Pinpoint the cell where the given text exists, returning its (x, y) midpoint coordinate. 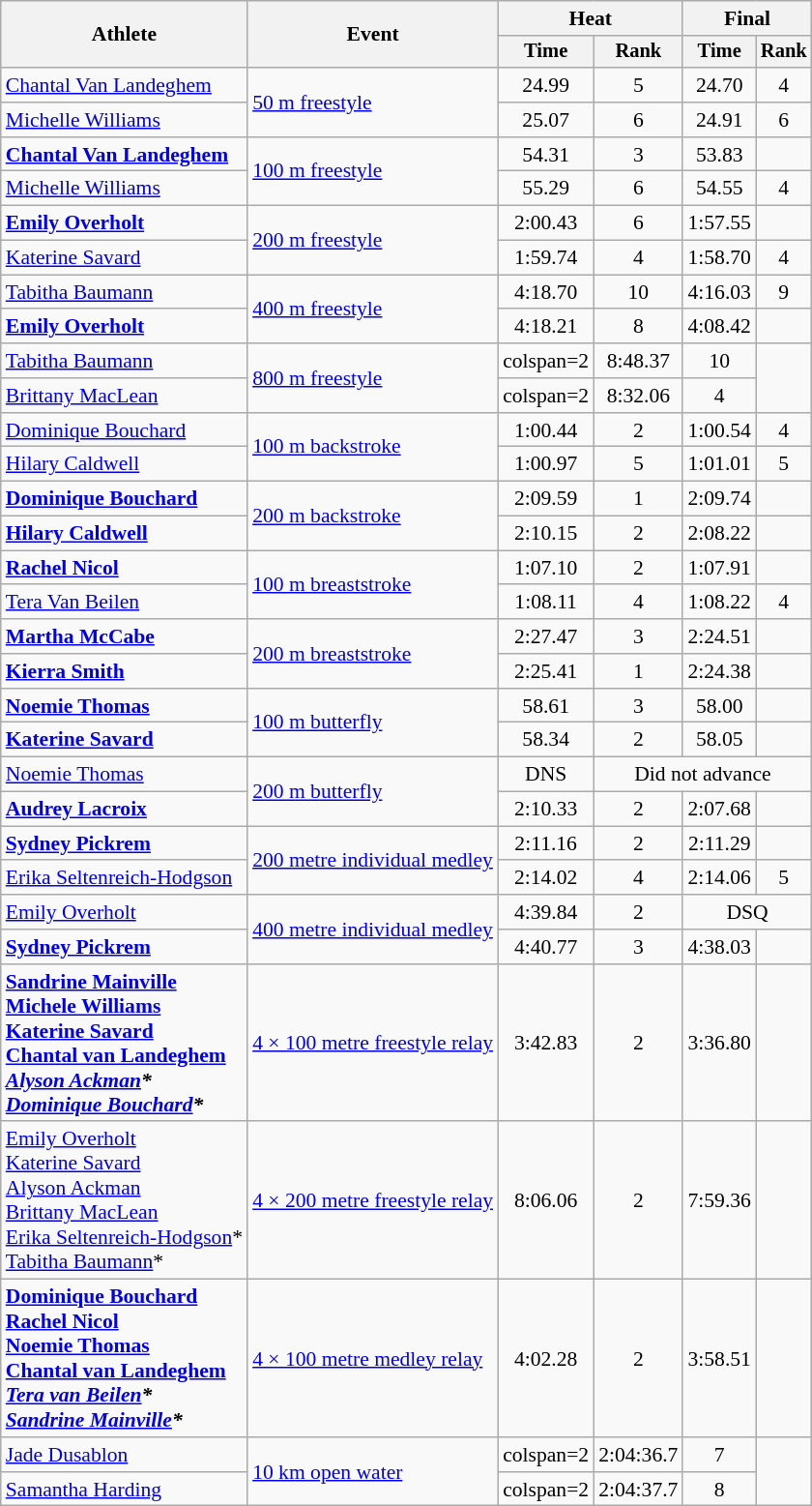
1:57.55 (719, 223)
Audrey Lacroix (124, 810)
7:59.36 (719, 1201)
24.91 (719, 120)
Rachel Nicol (124, 568)
50 m freestyle (373, 103)
Brittany MacLean (124, 396)
2:11.16 (545, 843)
4:18.21 (545, 327)
100 m butterfly (373, 723)
4 × 100 metre freestyle relay (373, 1043)
4:38.03 (719, 947)
Tera Van Beilen (124, 603)
1:01.01 (719, 464)
58.00 (719, 706)
1:08.11 (545, 603)
4:39.84 (545, 912)
100 m breaststroke (373, 584)
7 (719, 1455)
4 × 200 metre freestyle relay (373, 1201)
200 m butterfly (373, 791)
4:02.28 (545, 1358)
2:11.29 (719, 843)
4:40.77 (545, 947)
3:36.80 (719, 1043)
3:42.83 (545, 1043)
Kierra Smith (124, 671)
8:48.37 (638, 361)
9 (784, 292)
4:08.42 (719, 327)
1:07.91 (719, 568)
2:14.06 (719, 878)
100 m backstroke (373, 447)
2:00.43 (545, 223)
2:04:36.7 (638, 1455)
55.29 (545, 189)
1:07.10 (545, 568)
2:14.02 (545, 878)
200 m backstroke (373, 517)
2:08.22 (719, 534)
Athlete (124, 35)
4:16.03 (719, 292)
2:10.15 (545, 534)
24.70 (719, 85)
53.83 (719, 155)
2:25.41 (545, 671)
Jade Dusablon (124, 1455)
2:07.68 (719, 810)
2:24.38 (719, 671)
24.99 (545, 85)
2:09.59 (545, 499)
Emily Overholt Katerine SavardAlyson AckmanBrittany MacLeanErika Seltenreich-Hodgson*Tabitha Baumann* (124, 1201)
Erika Seltenreich-Hodgson (124, 878)
400 m freestyle (373, 310)
54.31 (545, 155)
Event (373, 35)
Dominique Bouchard Rachel NicolNoemie ThomasChantal van LandeghemTera van Beilen*Sandrine Mainville* (124, 1358)
400 metre individual medley (373, 929)
2:09.74 (719, 499)
2:27.47 (545, 636)
1:58.70 (719, 258)
54.55 (719, 189)
Sandrine Mainville Michele WilliamsKaterine SavardChantal van LandeghemAlyson Ackman*Dominique Bouchard* (124, 1043)
3:58.51 (719, 1358)
DNS (545, 775)
Did not advance (702, 775)
58.61 (545, 706)
Final (746, 18)
Martha McCabe (124, 636)
200 m breaststroke (373, 654)
58.05 (719, 740)
58.34 (545, 740)
8 (638, 327)
1:00.97 (545, 464)
1:00.44 (545, 430)
4 × 100 metre medley relay (373, 1358)
4:18.70 (545, 292)
2:24.51 (719, 636)
100 m freestyle (373, 172)
8:32.06 (638, 396)
Heat (590, 18)
800 m freestyle (373, 377)
1:59.74 (545, 258)
200 m freestyle (373, 240)
10 km open water (373, 1472)
2:10.33 (545, 810)
DSQ (746, 912)
8:06.06 (545, 1201)
1:08.22 (719, 603)
200 metre individual medley (373, 861)
1:00.54 (719, 430)
25.07 (545, 120)
